Detect which cell encompasses the target text, then output its [x, y] center coordinate. 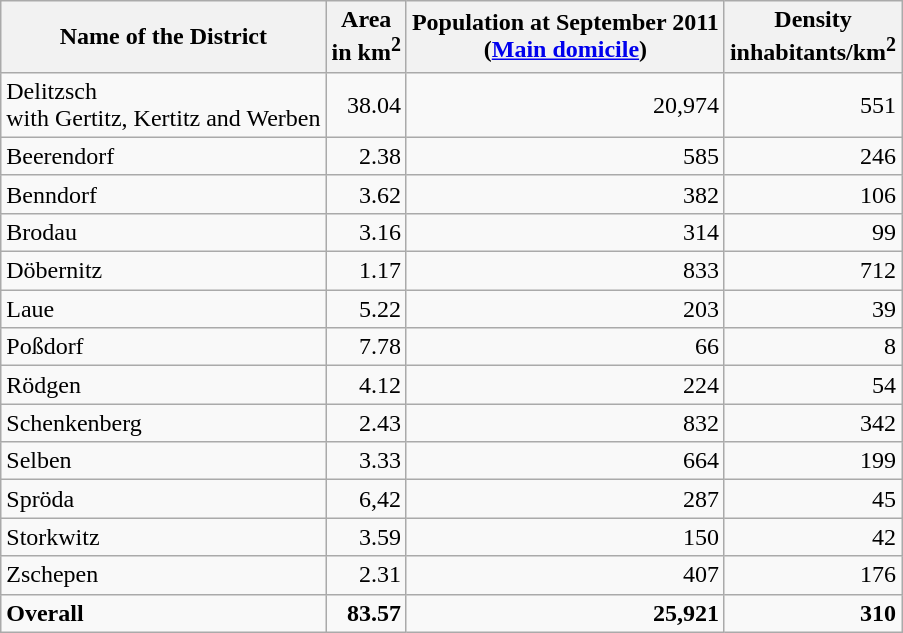
Delitzsch with Gertitz, Kertitz and Werben [164, 104]
551 [812, 104]
39 [812, 309]
Name of the District [164, 37]
8 [812, 347]
Storkwitz [164, 537]
6,42 [366, 499]
Rödgen [164, 385]
833 [565, 271]
83.57 [366, 613]
382 [565, 194]
176 [812, 575]
Area in km2 [366, 37]
3.16 [366, 232]
2.31 [366, 575]
Laue [164, 309]
Densityinhabitants/km2 [812, 37]
585 [565, 156]
224 [565, 385]
Overall [164, 613]
54 [812, 385]
Döbernitz [164, 271]
Selben [164, 461]
7.78 [366, 347]
150 [565, 537]
106 [812, 194]
42 [812, 537]
203 [565, 309]
1.17 [366, 271]
20,974 [565, 104]
45 [812, 499]
Beerendorf [164, 156]
66 [565, 347]
342 [812, 423]
712 [812, 271]
Zschepen [164, 575]
310 [812, 613]
Population at September 2011 (Main domicile) [565, 37]
287 [565, 499]
38.04 [366, 104]
25,921 [565, 613]
246 [812, 156]
5.22 [366, 309]
2.38 [366, 156]
314 [565, 232]
3.33 [366, 461]
Schenkenberg [164, 423]
664 [565, 461]
Poßdorf [164, 347]
99 [812, 232]
Brodau [164, 232]
199 [812, 461]
3.62 [366, 194]
4.12 [366, 385]
Spröda [164, 499]
3.59 [366, 537]
Benndorf [164, 194]
832 [565, 423]
2.43 [366, 423]
407 [565, 575]
